Locate the cell with the specified text and output its [X, Y] center coordinate. 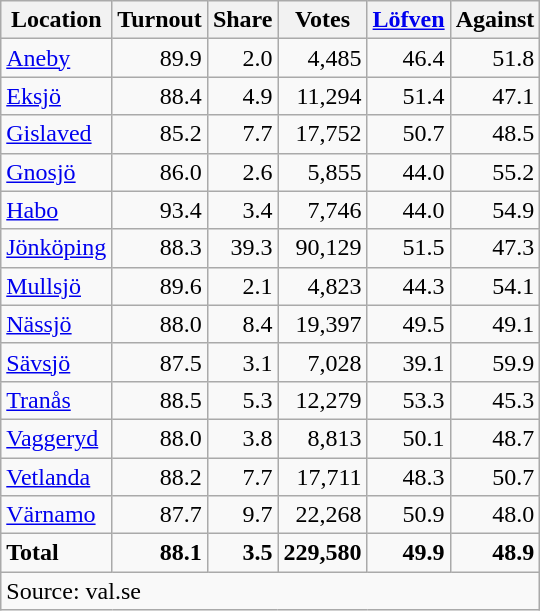
50.1 [408, 438]
55.2 [495, 172]
44.3 [408, 286]
2.6 [242, 172]
22,268 [322, 515]
2.0 [242, 58]
4,485 [322, 58]
49.9 [408, 553]
19,397 [322, 324]
7,028 [322, 362]
85.2 [160, 134]
47.1 [495, 96]
5,855 [322, 172]
50.9 [408, 515]
87.7 [160, 515]
47.3 [495, 248]
48.3 [408, 477]
Jönköping [56, 248]
49.5 [408, 324]
Source: val.se [270, 591]
88.3 [160, 248]
5.3 [242, 400]
87.5 [160, 362]
88.4 [160, 96]
Mullsjö [56, 286]
Vaggeryd [56, 438]
Löfven [408, 20]
59.9 [495, 362]
Location [56, 20]
86.0 [160, 172]
Turnout [160, 20]
4,823 [322, 286]
88.1 [160, 553]
Vetlanda [56, 477]
Sävsjö [56, 362]
Tranås [56, 400]
3.8 [242, 438]
53.3 [408, 400]
51.5 [408, 248]
48.5 [495, 134]
11,294 [322, 96]
Eksjö [56, 96]
17,711 [322, 477]
Gnosjö [56, 172]
90,129 [322, 248]
89.6 [160, 286]
Gislaved [56, 134]
88.2 [160, 477]
3.5 [242, 553]
54.1 [495, 286]
51.8 [495, 58]
Total [56, 553]
Votes [322, 20]
Against [495, 20]
3.4 [242, 210]
7,746 [322, 210]
45.3 [495, 400]
229,580 [322, 553]
49.1 [495, 324]
Värnamo [56, 515]
9.7 [242, 515]
54.9 [495, 210]
93.4 [160, 210]
Habo [56, 210]
88.5 [160, 400]
46.4 [408, 58]
39.3 [242, 248]
4.9 [242, 96]
48.9 [495, 553]
Share [242, 20]
3.1 [242, 362]
17,752 [322, 134]
48.0 [495, 515]
89.9 [160, 58]
Aneby [56, 58]
12,279 [322, 400]
8,813 [322, 438]
2.1 [242, 286]
8.4 [242, 324]
Nässjö [56, 324]
48.7 [495, 438]
39.1 [408, 362]
51.4 [408, 96]
